Identify which cell holds the provided text, then report its (x, y) central coordinate. 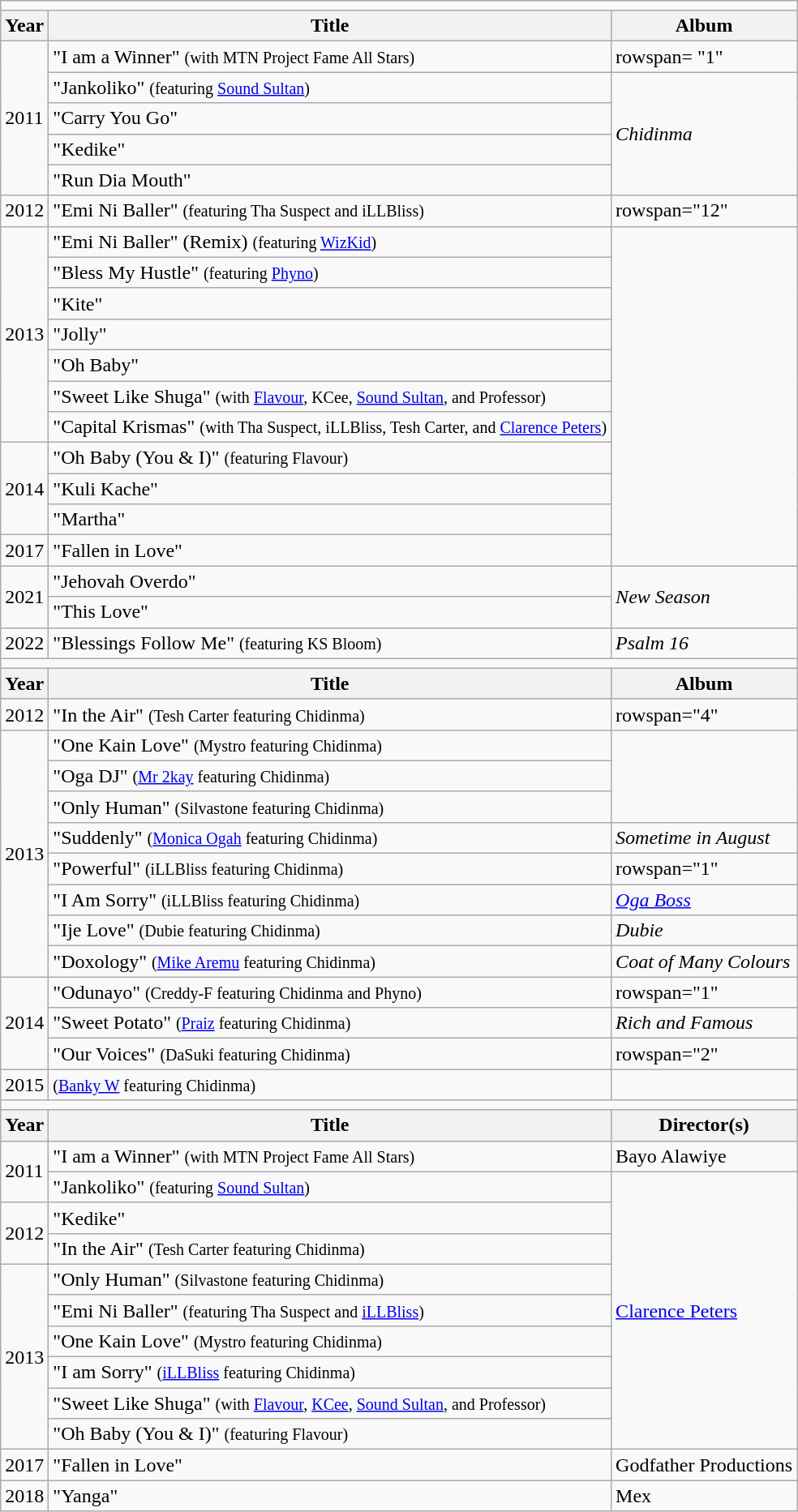
Mex (704, 1496)
"Kuli Kache" (330, 489)
2018 (24, 1496)
Dubie (704, 931)
"Kite" (330, 303)
Coat of Many Colours (704, 962)
"Powerful" (iLLBliss featuring Chidinma) (330, 869)
Sometime in August (704, 837)
Psalm 16 (704, 643)
"Ije Love" (Dubie featuring Chidinma) (330, 931)
"Oh Baby" (330, 365)
"Doxology" (Mike Aremu featuring Chidinma) (330, 962)
"Our Voices" (DaSuki featuring Chidinma) (330, 1054)
2022 (24, 643)
"Jehovah Overdo" (330, 581)
"Oga DJ" (Mr 2kay featuring Chidinma) (330, 776)
"Run Dia Mouth" (330, 180)
Oga Boss (704, 900)
Director(s) (704, 1125)
"I am Sorry" (iLLBliss featuring Chidinma) (330, 1373)
"Bless My Hustle" (featuring Phyno) (330, 272)
2021 (24, 597)
rowspan="4" (704, 714)
Godfather Productions (704, 1465)
(Banky W featuring Chidinma) (330, 1085)
rowspan="2" (704, 1054)
New Season (704, 597)
"Odunayo" (Creddy-F featuring Chidinma and Phyno) (330, 992)
"Blessings Follow Me" (featuring KS Bloom) (330, 643)
"Jolly" (330, 334)
Rich and Famous (704, 1023)
rowspan= "1" (704, 57)
"Sweet Potato" (Praiz featuring Chidinma) (330, 1023)
"Emi Ni Baller" (Remix) (featuring WizKid) (330, 242)
"This Love" (330, 612)
"Carry You Go" (330, 118)
rowspan="12" (704, 211)
"I Am Sorry" (iLLBliss featuring Chidinma) (330, 900)
"Martha" (330, 520)
"Yanga" (330, 1496)
Bayo Alawiye (704, 1156)
Clarence Peters (704, 1310)
2015 (24, 1085)
Chidinma (704, 134)
"Suddenly" (Monica Ogah featuring Chidinma) (330, 837)
"Capital Krismas" (with Tha Suspect, iLLBliss, Tesh Carter, and Clarence Peters) (330, 427)
